Determine the [x, y] coordinate at the center of the cell enclosing the given text.  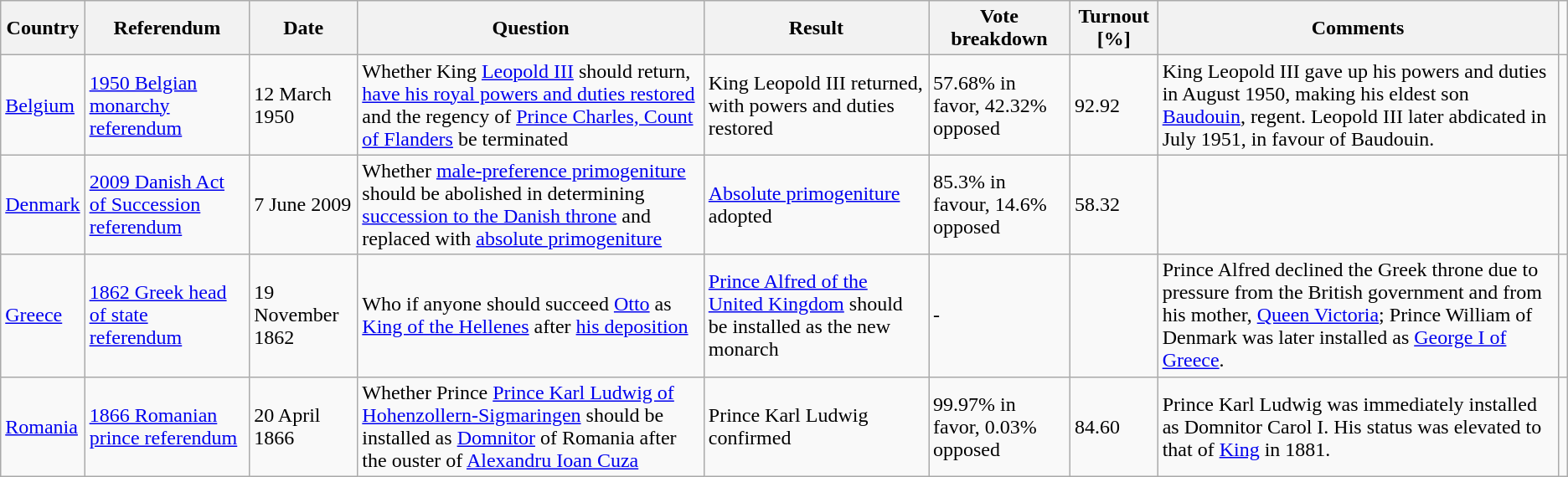
Result [816, 28]
19 November 1862 [303, 315]
Turnout [%] [1114, 28]
Whether King Leopold III should return, have his royal powers and duties restored and the regency of Prince Charles, Count of Flanders be terminated [531, 105]
Whether male-preference primogeniture should be abolished in determining succession to the Danish throne and replaced with absolute primogeniture [531, 204]
Prince Alfred of the United Kingdom should be installed as the new monarch [816, 315]
92.92 [1114, 105]
85.3% in favour, 14.6% opposed [998, 204]
Comments [1358, 28]
Question [531, 28]
99.97% in favor, 0.03% opposed [998, 427]
Denmark [43, 204]
20 April 1866 [303, 427]
- [998, 315]
1866 Romanian prince referendum [167, 427]
Referendum [167, 28]
1950 Belgian monarchy referendum [167, 105]
1862 Greek head of state referendum [167, 315]
2009 Danish Act of Succession referendum [167, 204]
Who if anyone should succeed Otto as King of the Hellenes after his deposition [531, 315]
Romania [43, 427]
Date [303, 28]
Prince Karl Ludwig was immediately installed as Domnitor Carol I. His status was elevated to that of King in 1881. [1358, 427]
Country [43, 28]
Absolute primogeniture adopted [816, 204]
84.60 [1114, 427]
57.68% in favor, 42.32% opposed [998, 105]
12 March 1950 [303, 105]
Whether Prince Prince Karl Ludwig of Hohenzollern-Sigmaringen should be installed as Domnitor of Romania after the ouster of Alexandru Ioan Cuza [531, 427]
Belgium [43, 105]
King Leopold III returned, with powers and duties restored [816, 105]
7 June 2009 [303, 204]
Vote breakdown [998, 28]
Prince Karl Ludwig confirmed [816, 427]
58.32 [1114, 204]
Greece [43, 315]
